From the cell containing the given text, extract its center point as (X, Y) coordinate. 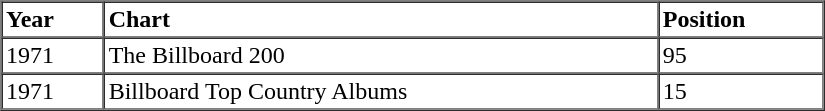
Position (740, 20)
Chart (381, 20)
Billboard Top Country Albums (381, 92)
95 (740, 56)
15 (740, 92)
The Billboard 200 (381, 56)
Year (54, 20)
